Return [X, Y] of the center of cell containing provided text 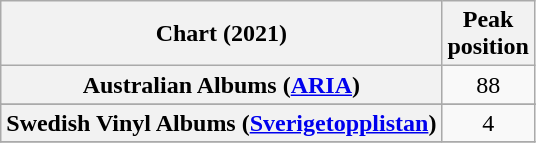
4 [488, 123]
Swedish Vinyl Albums (Sverigetopplistan) [222, 123]
88 [488, 85]
Australian Albums (ARIA) [222, 85]
Chart (2021) [222, 34]
Peakposition [488, 34]
